Return the [x, y] coordinate for the center point of the cell that contains the specified text.  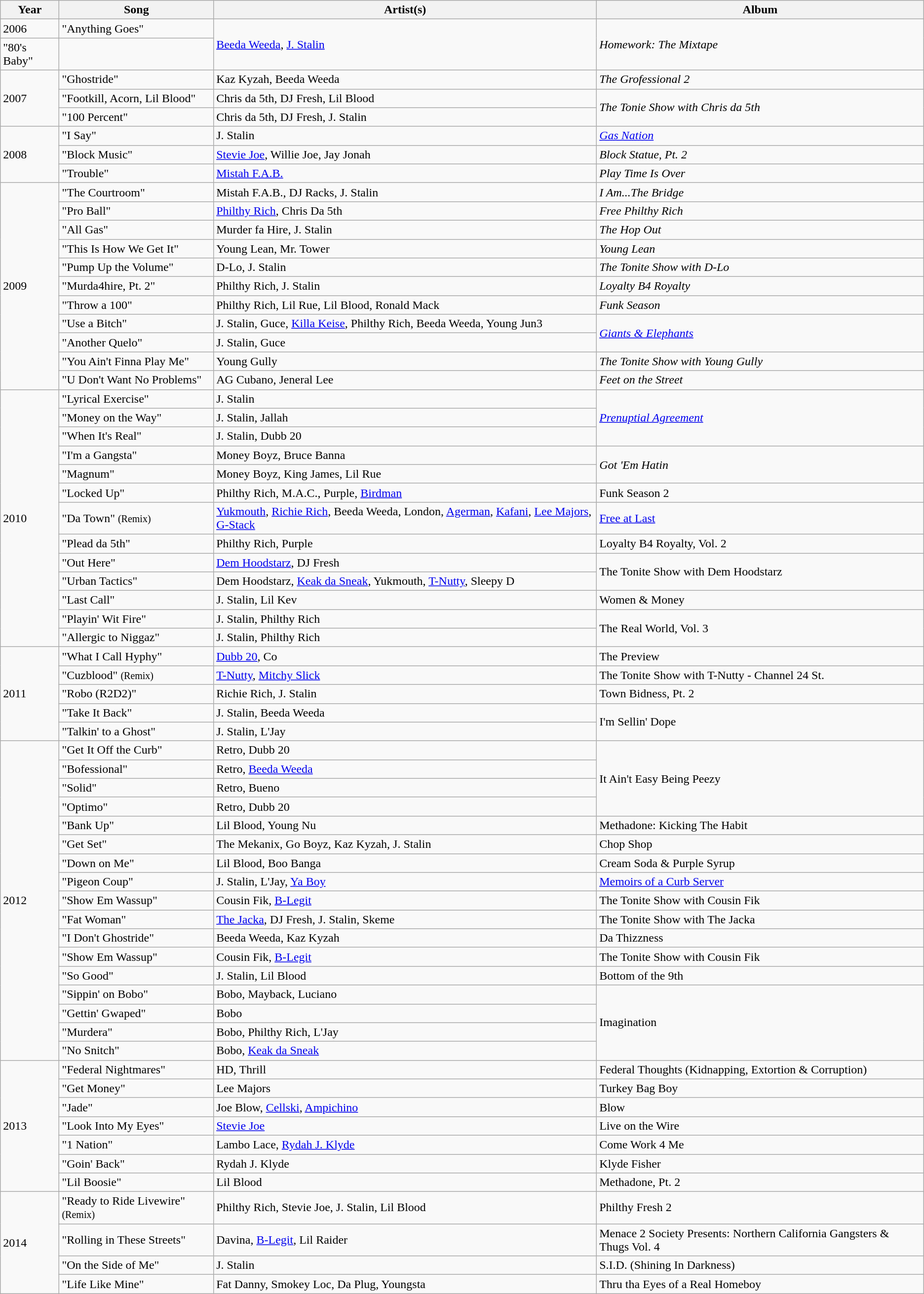
Giants & Elephants [760, 333]
Retro, Beeda Weeda [405, 769]
Beeda Weeda, J. Stalin [405, 44]
Lambo Lace, Rydah J. Klyde [405, 1144]
J. Stalin, Guce [405, 343]
Dem Hoodstarz, Keak da Sneak, Yukmouth, T-Nutty, Sleepy D [405, 581]
"Plead da 5th" [136, 543]
"Down on Me" [136, 863]
2009 [30, 286]
The Tonite Show with T-Nutty - Channel 24 St. [760, 675]
2013 [30, 1126]
Town Bidness, Pt. 2 [760, 694]
"Sippin' on Bobo" [136, 994]
"Use a Bitch" [136, 324]
Bottom of the 9th [760, 976]
Lil Blood, Boo Banga [405, 863]
The Hop Out [760, 229]
The Mekanix, Go Boyz, Kaz Kyzah, J. Stalin [405, 844]
"Playin' Wit Fire" [136, 619]
Year [30, 10]
"Out Here" [136, 562]
"Life Like Mine" [136, 1284]
"Get It Off the Curb" [136, 750]
"Pro Ball" [136, 211]
Philthy Fresh 2 [760, 1208]
"What I Call Hyphy" [136, 656]
The Tonite Show with Young Gully [760, 361]
J. Stalin, Lil Kev [405, 600]
"All Gas" [136, 229]
Gas Nation [760, 136]
Chris da 5th, DJ Fresh, J. Stalin [405, 117]
"Talkin' to a Ghost" [136, 731]
Kaz Kyzah, Beeda Weeda [405, 79]
S.I.D. (Shining In Darkness) [760, 1265]
Joe Blow, Cellski, Ampichino [405, 1107]
"Get Money" [136, 1088]
"Lil Boosie" [136, 1182]
"Rolling in These Streets" [136, 1240]
"Bofessional" [136, 769]
"Jade" [136, 1107]
Davina, B-Legit, Lil Raider [405, 1240]
"This Is How We Get It" [136, 248]
Women & Money [760, 600]
Come Work 4 Me [760, 1144]
I'm Sellin' Dope [760, 722]
Fat Danny, Smokey Loc, Da Plug, Youngsta [405, 1284]
The Jacka, DJ Fresh, J. Stalin, Skeme [405, 919]
Mistah F.A.B., DJ Racks, J. Stalin [405, 192]
"Look Into My Eyes" [136, 1126]
"You Ain't Finna Play Me" [136, 361]
Mistah F.A.B. [405, 173]
J. Stalin, Dubb 20 [405, 436]
Bobo, Mayback, Luciano [405, 994]
Artist(s) [405, 10]
Got 'Em Hatin [760, 464]
"Allergic to Niggaz" [136, 638]
Bobo, Philthy Rich, L'Jay [405, 1032]
"Get Set" [136, 844]
"Bank Up" [136, 825]
I Am...The Bridge [760, 192]
J. Stalin, L'Jay, Ya Boy [405, 882]
"Anything Goes" [136, 29]
"I Don't Ghostride" [136, 938]
"Another Quelo" [136, 343]
Money Boyz, Bruce Banna [405, 455]
Loyalty B4 Royalty, Vol. 2 [760, 543]
Philthy Rich, Chris Da 5th [405, 211]
J. Stalin, Jallah [405, 418]
Loyalty B4 Royalty [760, 286]
"Locked Up" [136, 493]
"I Say" [136, 136]
"Ghostride" [136, 79]
Yukmouth, Richie Rich, Beeda Weeda, London, Agerman, Kafani, Lee Majors, G-Stack [405, 518]
Stevie Joe, Willie Joe, Jay Jonah [405, 154]
Methadone: Kicking The Habit [760, 825]
It Ain't Easy Being Peezy [760, 778]
"Robo (R2D2)" [136, 694]
Methadone, Pt. 2 [760, 1182]
"Ready to Ride Livewire" (Remix) [136, 1208]
Beeda Weeda, Kaz Kyzah [405, 938]
Funk Season 2 [760, 493]
"So Good" [136, 976]
Philthy Rich, Stevie Joe, J. Stalin, Lil Blood [405, 1208]
"Fat Woman" [136, 919]
2011 [30, 694]
The Tonite Show with Dem Hoodstarz [760, 571]
Young Lean, Mr. Tower [405, 248]
Rydah J. Klyde [405, 1163]
Retro, Bueno [405, 788]
"Pigeon Coup" [136, 882]
"Murdera" [136, 1032]
"Throw a 100" [136, 305]
2008 [30, 154]
Murder fa Hire, J. Stalin [405, 229]
The Tonie Show with Chris da 5th [760, 108]
"When It's Real" [136, 436]
The Grofessional 2 [760, 79]
"Solid" [136, 788]
Philthy Rich, M.A.C., Purple, Birdman [405, 493]
"Trouble" [136, 173]
Free Philthy Rich [760, 211]
Memoirs of a Curb Server [760, 882]
AG Cubano, Jeneral Lee [405, 380]
Philthy Rich, Purple [405, 543]
2014 [30, 1243]
"80's Baby" [30, 54]
Lil Blood [405, 1182]
Live on the Wire [760, 1126]
The Preview [760, 656]
"Urban Tactics" [136, 581]
"Da Town" (Remix) [136, 518]
Turkey Bag Boy [760, 1088]
"Block Music" [136, 154]
Chris da 5th, DJ Fresh, Lil Blood [405, 98]
"Magnum" [136, 474]
Stevie Joe [405, 1126]
Homework: The Mixtape [760, 44]
Blow [760, 1107]
The Real World, Vol. 3 [760, 628]
"Murda4hire, Pt. 2" [136, 286]
Free at Last [760, 518]
"The Courtroom" [136, 192]
D-Lo, J. Stalin [405, 267]
Philthy Rich, Lil Rue, Lil Blood, Ronald Mack [405, 305]
Feet on the Street [760, 380]
Federal Thoughts (Kidnapping, Extortion & Corruption) [760, 1069]
J. Stalin, L'Jay [405, 731]
Bobo, Keak da Sneak [405, 1051]
"U Don't Want No Problems" [136, 380]
"No Snitch" [136, 1051]
Bobo [405, 1013]
"On the Side of Me" [136, 1265]
Klyde Fisher [760, 1163]
Album [760, 10]
Da Thizzness [760, 938]
"Gettin' Gwaped" [136, 1013]
"Optimo" [136, 806]
"Pump Up the Volume" [136, 267]
Block Statue, Pt. 2 [760, 154]
HD, Thrill [405, 1069]
The Tonite Show with The Jacka [760, 919]
"Take It Back" [136, 713]
2012 [30, 900]
J. Stalin, Beeda Weeda [405, 713]
The Tonite Show with D-Lo [760, 267]
"Last Call" [136, 600]
"Money on the Way" [136, 418]
"Footkill, Acorn, Lil Blood" [136, 98]
"1 Nation" [136, 1144]
Lee Majors [405, 1088]
Dubb 20, Co [405, 656]
"I'm a Gangsta" [136, 455]
"Cuzblood" (Remix) [136, 675]
Richie Rich, J. Stalin [405, 694]
"100 Percent" [136, 117]
2007 [30, 98]
J. Stalin, Guce, Killa Keise, Philthy Rich, Beeda Weeda, Young Jun3 [405, 324]
Chop Shop [760, 844]
Imagination [760, 1023]
Young Gully [405, 361]
Cream Soda & Purple Syrup [760, 863]
Money Boyz, King James, Lil Rue [405, 474]
Lil Blood, Young Nu [405, 825]
Play Time Is Over [760, 173]
2006 [30, 29]
"Goin' Back" [136, 1163]
Song [136, 10]
Thru tha Eyes of a Real Homeboy [760, 1284]
Dem Hoodstarz, DJ Fresh [405, 562]
"Federal Nightmares" [136, 1069]
Menace 2 Society Presents: Northern California Gangsters & Thugs Vol. 4 [760, 1240]
Philthy Rich, J. Stalin [405, 286]
Funk Season [760, 305]
"Lyrical Exercise" [136, 399]
Prenuptial Agreement [760, 418]
T-Nutty, Mitchy Slick [405, 675]
2010 [30, 518]
J. Stalin, Lil Blood [405, 976]
Young Lean [760, 248]
